Determine the [x, y] coordinate at the center of the cell enclosing the given text.  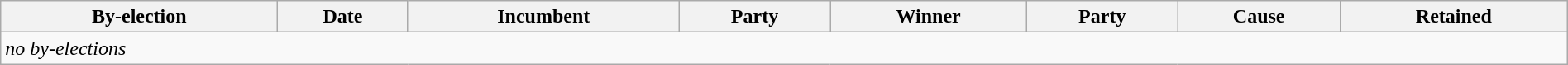
Date [342, 17]
Incumbent [543, 17]
Winner [929, 17]
Cause [1259, 17]
Retained [1454, 17]
By-election [139, 17]
no by-elections [784, 48]
